Return the (X, Y) coordinate for the center point of the cell that contains the specified text.  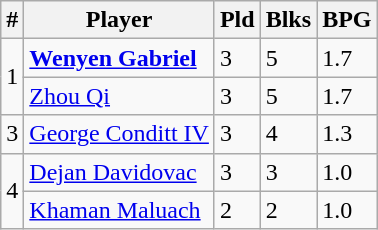
1.3 (347, 134)
Dejan Davidovac (120, 172)
Wenyen Gabriel (120, 58)
Blks (288, 20)
# (12, 20)
1 (12, 77)
Pld (237, 20)
BPG (347, 20)
Player (120, 20)
Khaman Maluach (120, 210)
Zhou Qi (120, 96)
George Conditt IV (120, 134)
